Provide the [X, Y] coordinate of the cell's center where the given text is located.  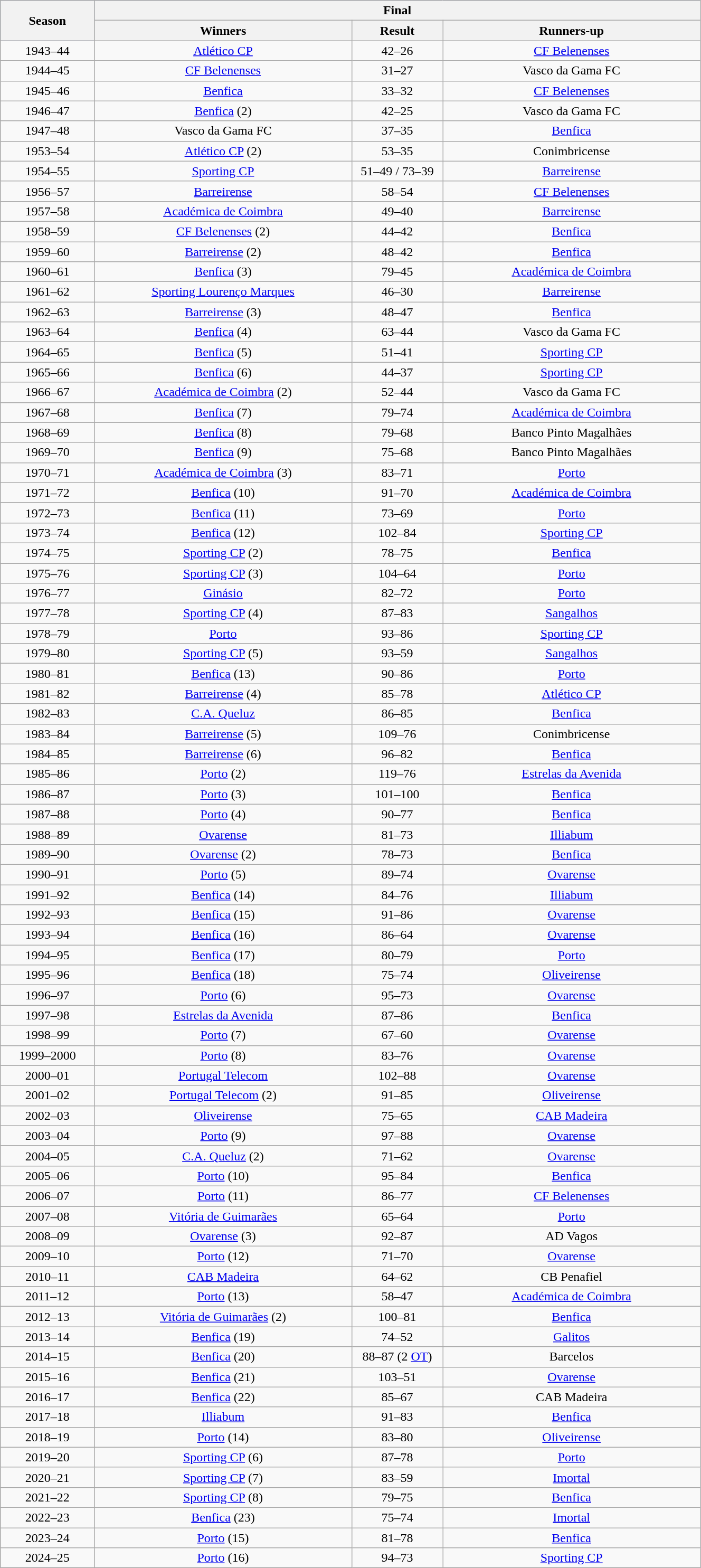
42–25 [397, 111]
Barcelos [572, 1357]
Final [397, 11]
Benfica (8) [223, 432]
Benfica (14) [223, 895]
Porto (8) [223, 1055]
95–73 [397, 995]
2017–18 [48, 1417]
2014–15 [48, 1357]
2005–06 [48, 1176]
2012–13 [48, 1317]
71–62 [397, 1156]
100–81 [397, 1317]
73–69 [397, 513]
2009–10 [48, 1257]
93–59 [397, 654]
1994–95 [48, 955]
96–82 [397, 754]
Benfica (20) [223, 1357]
63–44 [397, 332]
95–84 [397, 1176]
1954–55 [48, 171]
75–68 [397, 452]
1977–78 [48, 613]
2010–11 [48, 1277]
1959–60 [48, 252]
1988–89 [48, 834]
1963–64 [48, 332]
CF Belenenses (2) [223, 231]
1991–92 [48, 895]
51–49 / 73–39 [397, 171]
1965–66 [48, 372]
1972–73 [48, 513]
2000–01 [48, 1075]
87–86 [397, 1015]
Benfica (2) [223, 111]
Barreirense (4) [223, 694]
Sporting Lourenço Marques [223, 292]
31–27 [397, 71]
Ovarense (2) [223, 854]
87–78 [397, 1457]
103–51 [397, 1377]
Barreirense (5) [223, 734]
Benfica (19) [223, 1337]
1976–77 [48, 593]
2019–20 [48, 1457]
2020–21 [48, 1477]
83–71 [397, 473]
1975–76 [48, 573]
1947–48 [48, 131]
Benfica (5) [223, 352]
94–73 [397, 1558]
1999–2000 [48, 1055]
91–86 [397, 915]
Porto (13) [223, 1297]
1961–62 [48, 292]
1997–98 [48, 1015]
Sporting CP (6) [223, 1457]
1967–68 [48, 412]
86–77 [397, 1196]
Porto (16) [223, 1558]
74–52 [397, 1337]
Winners [223, 31]
89–74 [397, 874]
AD Vagos [572, 1236]
65–64 [397, 1216]
67–60 [397, 1035]
92–87 [397, 1236]
87–83 [397, 613]
Sporting CP (4) [223, 613]
1946–47 [48, 111]
1958–59 [48, 231]
1944–45 [48, 71]
Benfica (12) [223, 533]
1966–67 [48, 392]
2001–02 [48, 1095]
58–54 [397, 191]
78–75 [397, 553]
1982–83 [48, 714]
Porto (2) [223, 774]
Benfica (23) [223, 1517]
2021–22 [48, 1497]
1943–44 [48, 51]
2024–25 [48, 1558]
Benfica (22) [223, 1397]
Vitória de Guimarães [223, 1216]
102–88 [397, 1075]
101–100 [397, 794]
Benfica (6) [223, 372]
1990–91 [48, 874]
C.A. Queluz [223, 714]
48–47 [397, 312]
Benfica (18) [223, 975]
Porto (9) [223, 1136]
78–73 [397, 854]
2003–04 [48, 1136]
79–75 [397, 1497]
CB Penafiel [572, 1277]
75–65 [397, 1116]
2008–09 [48, 1236]
Sporting CP (5) [223, 654]
Barreirense (6) [223, 754]
2011–12 [48, 1297]
Porto (12) [223, 1257]
1973–74 [48, 533]
83–80 [397, 1437]
51–41 [397, 352]
52–44 [397, 392]
1962–63 [48, 312]
97–88 [397, 1136]
84–76 [397, 895]
Result [397, 31]
1960–61 [48, 272]
Benfica (16) [223, 935]
79–74 [397, 412]
46–30 [397, 292]
48–42 [397, 252]
1974–75 [48, 553]
Barreirense (2) [223, 252]
Sporting CP (8) [223, 1497]
2002–03 [48, 1116]
Porto (3) [223, 794]
2018–19 [48, 1437]
82–72 [397, 593]
119–76 [397, 774]
91–83 [397, 1417]
90–86 [397, 674]
1964–65 [48, 352]
Porto (15) [223, 1538]
44–37 [397, 372]
Portugal Telecom (2) [223, 1095]
85–67 [397, 1397]
1995–96 [48, 975]
53–35 [397, 151]
1985–86 [48, 774]
102–84 [397, 533]
49–40 [397, 211]
Benfica (10) [223, 493]
Season [48, 21]
Ovarense (3) [223, 1236]
Benfica (9) [223, 452]
33–32 [397, 91]
85–78 [397, 694]
Porto (11) [223, 1196]
Académica de Coimbra (3) [223, 473]
2004–05 [48, 1156]
Galitos [572, 1337]
86–85 [397, 714]
2013–14 [48, 1337]
86–64 [397, 935]
1970–71 [48, 473]
2015–16 [48, 1377]
1968–69 [48, 432]
2007–08 [48, 1216]
91–85 [397, 1095]
64–62 [397, 1277]
71–70 [397, 1257]
44–42 [397, 231]
Vitória de Guimarães (2) [223, 1317]
1996–97 [48, 995]
1998–99 [48, 1035]
104–64 [397, 573]
37–35 [397, 131]
Runners-up [572, 31]
Benfica (21) [223, 1377]
Benfica (13) [223, 674]
1969–70 [48, 452]
1957–58 [48, 211]
2022–23 [48, 1517]
2023–24 [48, 1538]
Porto (7) [223, 1035]
1987–88 [48, 814]
Atlético CP (2) [223, 151]
Barreirense (3) [223, 312]
1984–85 [48, 754]
1980–81 [48, 674]
1983–84 [48, 734]
Benfica (3) [223, 272]
2006–07 [48, 1196]
2016–17 [48, 1397]
1992–93 [48, 915]
1986–87 [48, 794]
Porto (6) [223, 995]
81–73 [397, 834]
Portugal Telecom [223, 1075]
109–76 [397, 734]
79–45 [397, 272]
Porto (5) [223, 874]
Ginásio [223, 593]
1971–72 [48, 493]
83–59 [397, 1477]
Sporting CP (7) [223, 1477]
81–78 [397, 1538]
1989–90 [48, 854]
Sporting CP (2) [223, 553]
Benfica (11) [223, 513]
80–79 [397, 955]
Porto (10) [223, 1176]
Sporting CP (3) [223, 573]
88–87 (2 OT) [397, 1357]
1981–82 [48, 694]
Benfica (15) [223, 915]
1956–57 [48, 191]
Porto (4) [223, 814]
91–70 [397, 493]
Benfica (4) [223, 332]
58–47 [397, 1297]
79–68 [397, 432]
1979–80 [48, 654]
83–76 [397, 1055]
Benfica (17) [223, 955]
42–26 [397, 51]
Porto (14) [223, 1437]
90–77 [397, 814]
1978–79 [48, 634]
1945–46 [48, 91]
Benfica (7) [223, 412]
C.A. Queluz (2) [223, 1156]
1993–94 [48, 935]
93–86 [397, 634]
1953–54 [48, 151]
Académica de Coimbra (2) [223, 392]
